Find where the given text appears and provide that cell's center as [x, y] coordinate. 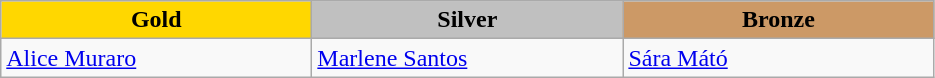
Alice Muraro [156, 58]
Sára Mátó [778, 58]
Silver [468, 20]
Marlene Santos [468, 58]
Bronze [778, 20]
Gold [156, 20]
